From the cell containing the given text, extract its center point as [X, Y] coordinate. 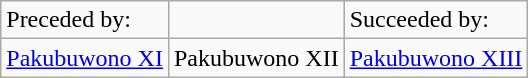
Preceded by: [85, 20]
Pakubuwono XIII [436, 58]
Pakubuwono XI [85, 58]
Pakubuwono XII [256, 58]
Succeeded by: [436, 20]
